Return [x, y] of the center of cell containing provided text 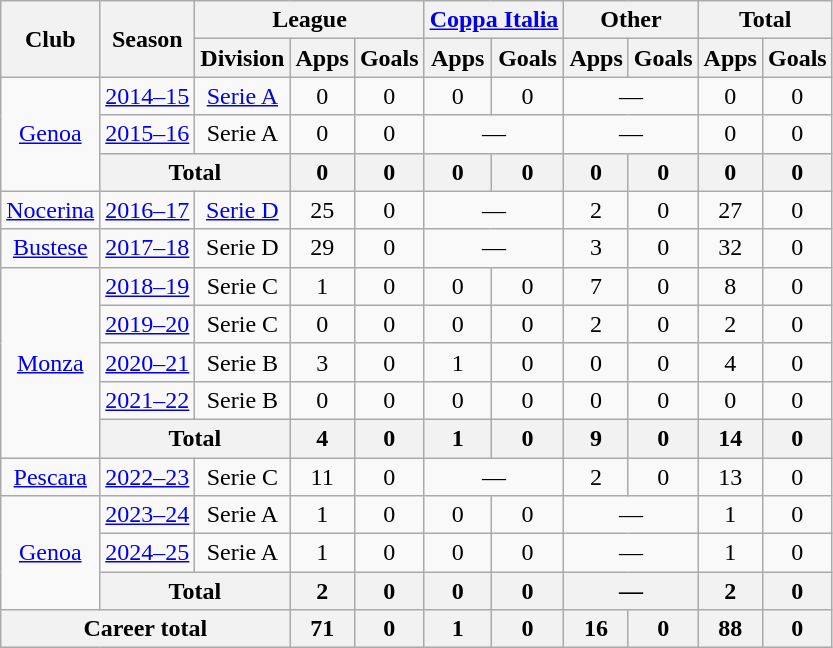
7 [596, 286]
29 [322, 248]
25 [322, 210]
2019–20 [148, 324]
Nocerina [50, 210]
2021–22 [148, 400]
2014–15 [148, 96]
2024–25 [148, 553]
2020–21 [148, 362]
2015–16 [148, 134]
16 [596, 629]
Coppa Italia [494, 20]
11 [322, 477]
2018–19 [148, 286]
Club [50, 39]
9 [596, 438]
71 [322, 629]
32 [730, 248]
2017–18 [148, 248]
League [310, 20]
88 [730, 629]
2023–24 [148, 515]
Season [148, 39]
14 [730, 438]
8 [730, 286]
13 [730, 477]
Other [631, 20]
2016–17 [148, 210]
Pescara [50, 477]
Bustese [50, 248]
Career total [146, 629]
Monza [50, 362]
2022–23 [148, 477]
27 [730, 210]
Division [242, 58]
